Return (X, Y) of the center of cell containing provided text 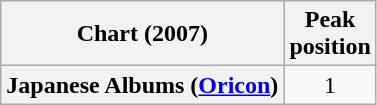
1 (330, 85)
Japanese Albums (Oricon) (142, 85)
Chart (2007) (142, 34)
Peakposition (330, 34)
